Capture the cell that displays the provided text and extract its (x, y) central coordinate. 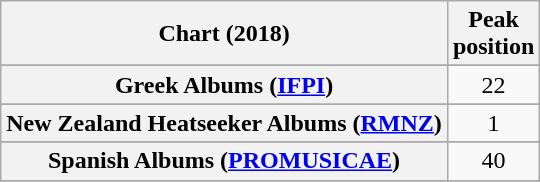
Greek Albums (IFPI) (224, 85)
40 (493, 161)
New Zealand Heatseeker Albums (RMNZ) (224, 123)
Spanish Albums (PROMUSICAE) (224, 161)
Peak position (493, 34)
Chart (2018) (224, 34)
22 (493, 85)
1 (493, 123)
